Capture the cell that displays the provided text and extract its (X, Y) central coordinate. 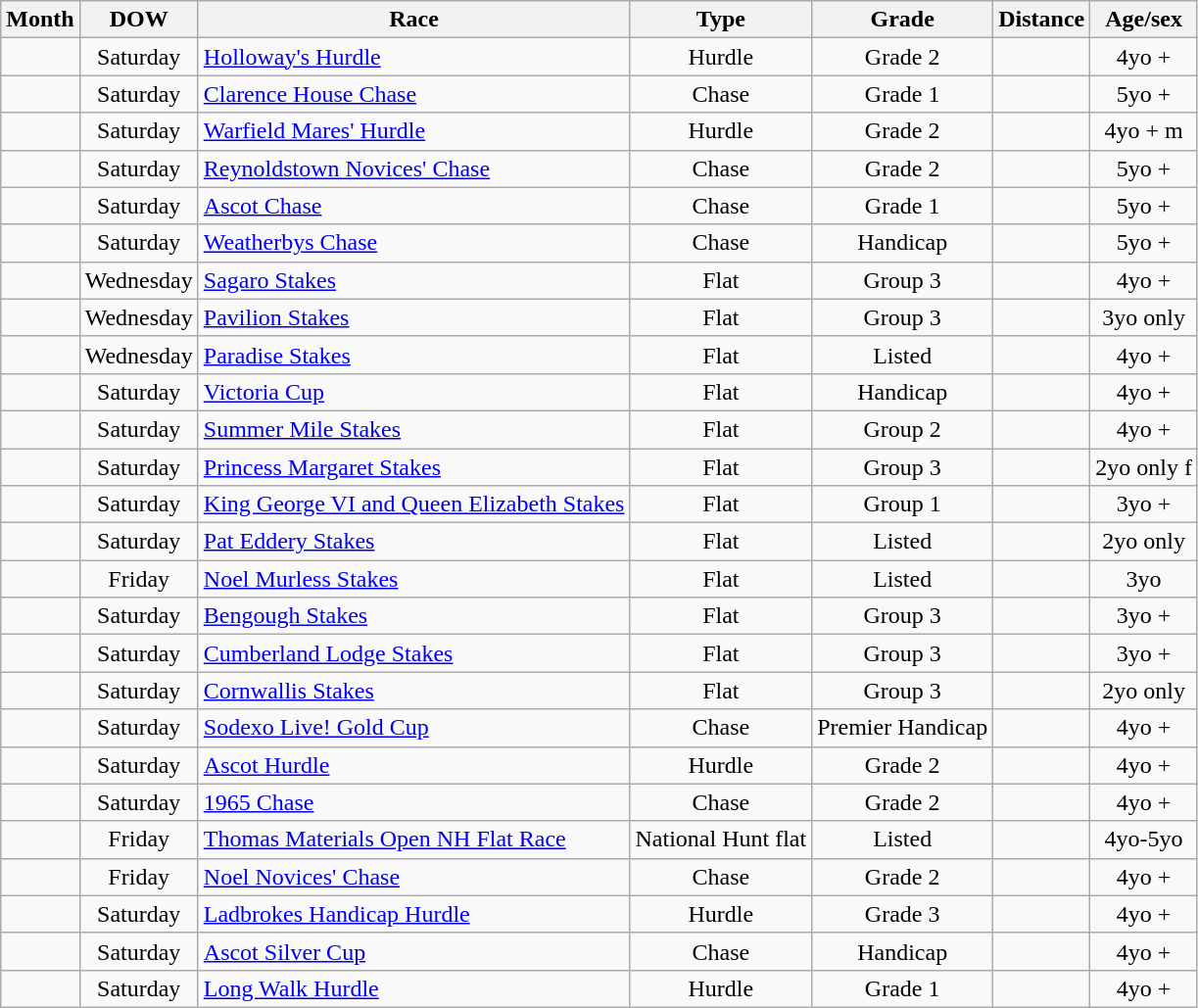
3yo only (1144, 317)
Reynoldstown Novices' Chase (413, 168)
Ascot Hurdle (413, 765)
Group 2 (903, 429)
Grade (903, 20)
Summer Mile Stakes (413, 429)
Thomas Materials Open NH Flat Race (413, 840)
National Hunt flat (721, 840)
Holloway's Hurdle (413, 57)
Ladbrokes Handicap Hurdle (413, 914)
King George VI and Queen Elizabeth Stakes (413, 504)
Ascot Chase (413, 206)
Ascot Silver Cup (413, 951)
Distance (1042, 20)
Noel Murless Stakes (413, 579)
4yo + m (1144, 131)
Race (413, 20)
Princess Margaret Stakes (413, 467)
Cumberland Lodge Stakes (413, 653)
Premier Handicap (903, 728)
4yo-5yo (1144, 840)
1965 Chase (413, 802)
2yo only f (1144, 467)
Cornwallis Stakes (413, 691)
Warfield Mares' Hurdle (413, 131)
Month (40, 20)
Noel Novices' Chase (413, 877)
Paradise Stakes (413, 355)
Group 1 (903, 504)
Pat Eddery Stakes (413, 542)
Grade 3 (903, 914)
Sodexo Live! Gold Cup (413, 728)
3yo (1144, 579)
Weatherbys Chase (413, 243)
Victoria Cup (413, 392)
DOW (139, 20)
Pavilion Stakes (413, 317)
Type (721, 20)
Age/sex (1144, 20)
Bengough Stakes (413, 616)
Clarence House Chase (413, 94)
Sagaro Stakes (413, 280)
Long Walk Hurdle (413, 988)
